Capture the cell that displays the provided text and extract its [X, Y] central coordinate. 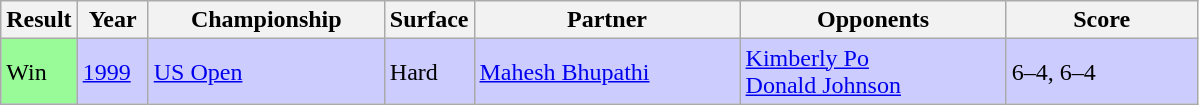
Mahesh Bhupathi [607, 72]
US Open [266, 72]
Year [112, 20]
1999 [112, 72]
Score [1102, 20]
Opponents [873, 20]
Partner [607, 20]
Kimberly Po Donald Johnson [873, 72]
Result [39, 20]
Surface [429, 20]
6–4, 6–4 [1102, 72]
Championship [266, 20]
Win [39, 72]
Hard [429, 72]
